Provide the [X, Y] coordinate of the cell's center where the given text is located.  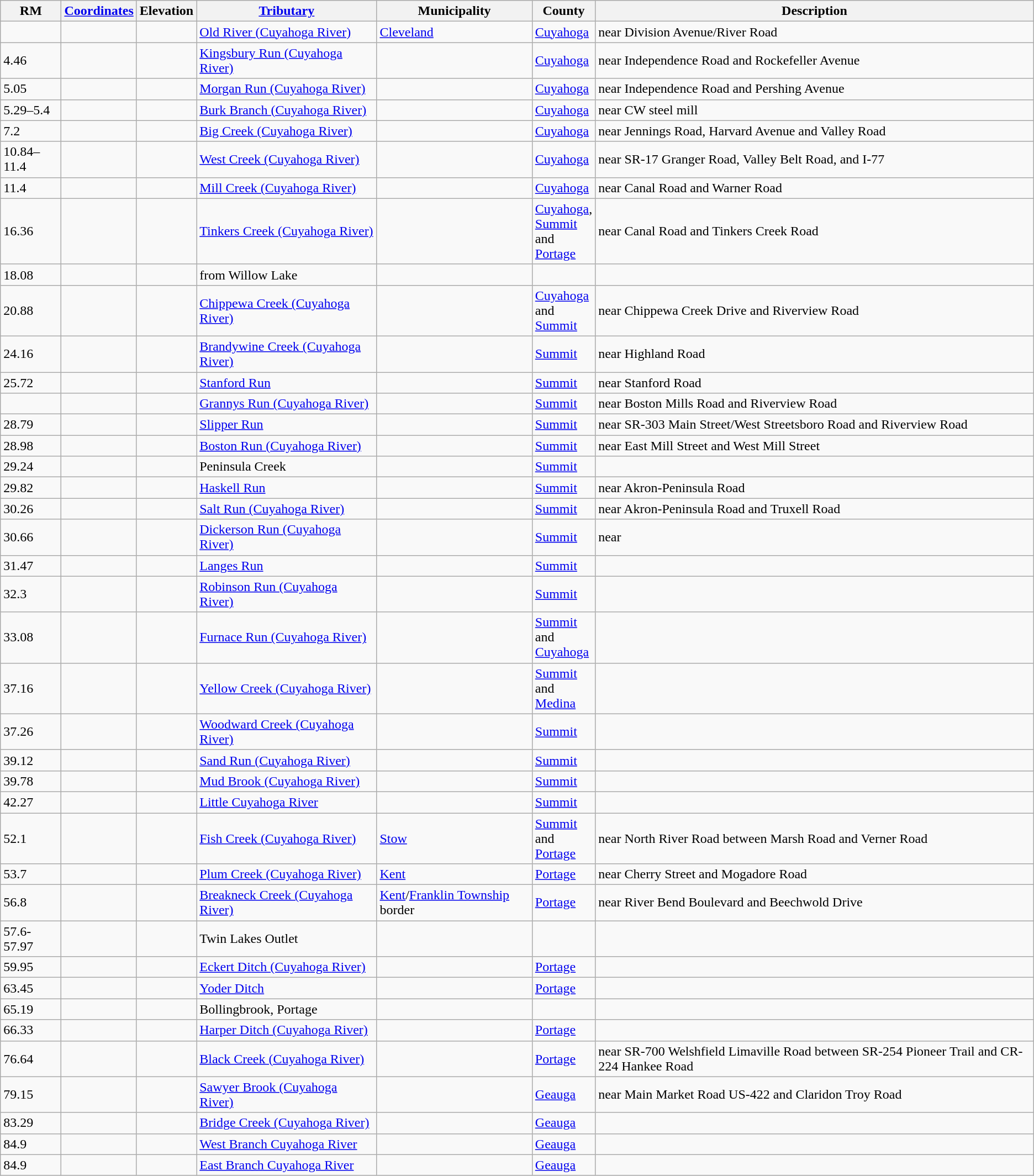
52.1 [31, 839]
83.29 [31, 1123]
Stow [454, 839]
Cleveland [454, 32]
56.8 [31, 903]
7.2 [31, 131]
59.95 [31, 967]
65.19 [31, 1009]
Cuyahoga,SummitandPortage [563, 231]
Mud Brook (Cuyahoga River) [287, 781]
24.16 [31, 354]
Yellow Creek (Cuyahoga River) [287, 688]
near Independence Road and Rockefeller Avenue [815, 61]
32.3 [31, 594]
33.08 [31, 637]
5.29–5.4 [31, 110]
Black Creek (Cuyahoga River) [287, 1058]
Eckert Ditch (Cuyahoga River) [287, 967]
SummitandMedina [563, 688]
Yoder Ditch [287, 988]
Bollingbrook, Portage [287, 1009]
County [563, 11]
Municipality [454, 11]
near [815, 537]
Old River (Cuyahoga River) [287, 32]
Sand Run (Cuyahoga River) [287, 760]
42.27 [31, 802]
10.84–11.4 [31, 159]
Dickerson Run (Cuyahoga River) [287, 537]
Sawyer Brook (Cuyahoga River) [287, 1095]
30.26 [31, 509]
Furnace Run (Cuyahoga River) [287, 637]
Boston Run (Cuyahoga River) [287, 446]
Peninsula Creek [287, 467]
CuyahogaandSummit [563, 310]
25.72 [31, 383]
near SR-303 Main Street/West Streetsboro Road and Riverview Road [815, 425]
Morgan Run (Cuyahoga River) [287, 89]
RM [31, 11]
near Division Avenue/River Road [815, 32]
11.4 [31, 188]
16.36 [31, 231]
28.98 [31, 446]
Coordinates [99, 11]
Salt Run (Cuyahoga River) [287, 509]
from Willow Lake [287, 275]
Woodward Creek (Cuyahoga River) [287, 731]
near SR-17 Granger Road, Valley Belt Road, and I-77 [815, 159]
Fish Creek (Cuyahoga River) [287, 839]
near Jennings Road, Harvard Avenue and Valley Road [815, 131]
Harper Ditch (Cuyahoga River) [287, 1030]
near Cherry Street and Mogadore Road [815, 874]
near Highland Road [815, 354]
30.66 [31, 537]
29.82 [31, 488]
Tributary [287, 11]
31.47 [31, 566]
Slipper Run [287, 425]
near Chippewa Creek Drive and Riverview Road [815, 310]
near River Bend Boulevard and Beechwold Drive [815, 903]
near Stanford Road [815, 383]
Burk Branch (Cuyahoga River) [287, 110]
near Boston Mills Road and Riverview Road [815, 404]
Langes Run [287, 566]
Bridge Creek (Cuyahoga River) [287, 1123]
Description [815, 11]
Haskell Run [287, 488]
57.6-57.97 [31, 939]
37.16 [31, 688]
Big Creek (Cuyahoga River) [287, 131]
18.08 [31, 275]
near Canal Road and Warner Road [815, 188]
East Branch Cuyahoga River [287, 1165]
Kent [454, 874]
79.15 [31, 1095]
Elevation [166, 11]
66.33 [31, 1030]
Grannys Run (Cuyahoga River) [287, 404]
Little Cuyahoga River [287, 802]
Breakneck Creek (Cuyahoga River) [287, 903]
37.26 [31, 731]
63.45 [31, 988]
39.78 [31, 781]
near North River Road between Marsh Road and Verner Road [815, 839]
near Main Market Road US-422 and Claridon Troy Road [815, 1095]
Chippewa Creek (Cuyahoga River) [287, 310]
Kent/Franklin Township border [454, 903]
West Creek (Cuyahoga River) [287, 159]
5.05 [31, 89]
20.88 [31, 310]
near SR-700 Welshfield Limaville Road between SR-254 Pioneer Trail and CR-224 Hankee Road [815, 1058]
near Independence Road and Pershing Avenue [815, 89]
29.24 [31, 467]
Mill Creek (Cuyahoga River) [287, 188]
Kingsbury Run (Cuyahoga River) [287, 61]
SummitandPortage [563, 839]
Twin Lakes Outlet [287, 939]
Tinkers Creek (Cuyahoga River) [287, 231]
53.7 [31, 874]
West Branch Cuyahoga River [287, 1144]
near Akron-Peninsula Road and Truxell Road [815, 509]
near East Mill Street and West Mill Street [815, 446]
Brandywine Creek (Cuyahoga River) [287, 354]
near CW steel mill [815, 110]
near Akron-Peninsula Road [815, 488]
Plum Creek (Cuyahoga River) [287, 874]
near Canal Road and Tinkers Creek Road [815, 231]
39.12 [31, 760]
Robinson Run (Cuyahoga River) [287, 594]
28.79 [31, 425]
SummitandCuyahoga [563, 637]
Stanford Run [287, 383]
76.64 [31, 1058]
4.46 [31, 61]
